Identify which cell holds the provided text, then report its [X, Y] central coordinate. 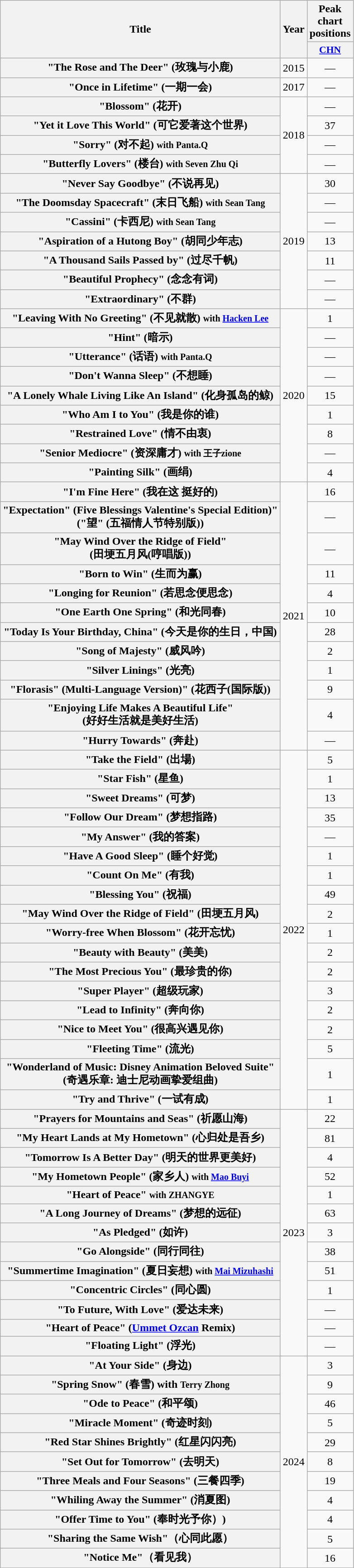
22 [330, 1119]
19 [330, 1481]
51 [330, 1271]
"Floating Light" (浮光) [140, 1346]
"Blossom" (花开) [140, 107]
"Miracle Moment" (奇迹时刻) [140, 1424]
"Who Am I to You" (我是你的谁) [140, 415]
"Expectation" (Five Blessings Valentine's Special Edition)"("望" (五福情人节特别版)) [140, 517]
10 [330, 613]
"Fleeting Time" (流光) [140, 1049]
38 [330, 1252]
"Follow Our Dream" (梦想指路) [140, 818]
"Offer Time to You" (奉时光予你）) [140, 1520]
"To Future, With Love" (爱达未来) [140, 1309]
"My Hometown People" (家乡人) with Mao Buyi [140, 1176]
"Wonderland of Music: Disney Animation Beloved Suite"(奇遇乐章: 迪士尼动画挚爱组曲) [140, 1074]
"Heart of Peace" (Ummet Ozcan Remix) [140, 1328]
"Enjoying Life Makes A Beautiful Life"(好好生活就是美好生活) [140, 715]
52 [330, 1176]
81 [330, 1138]
"The Most Precious You" (最珍贵的你) [140, 972]
"Hint" (暗示) [140, 338]
"Ode to Peace" (和平颂) [140, 1404]
"Nice to Meet You" (很高兴遇见你) [140, 1030]
"I'm Fine Here" (我在这 挺好的) [140, 492]
"Sorry" (对不起) with Panta.Q [140, 145]
15 [330, 396]
46 [330, 1404]
"Tomorrow Is A Better Day" (明天的世界更美好) [140, 1157]
"As Pledged" (如许) [140, 1232]
"May Wind Over the Ridge of Field" (田埂五月风) [140, 914]
"Have A Good Sleep" (睡个好觉) [140, 856]
"Beauty with Beauty" (美美) [140, 953]
"Beautiful Prophecy" (念念有词) [140, 280]
"Red Star Shines Brightly" (红星闪闪亮) [140, 1443]
"Set Out for Tomorrow" (去明天) [140, 1462]
2024 [293, 1462]
2020 [293, 396]
2015 [293, 68]
"Born to Win" (生而为赢) [140, 574]
"Butterfly Lovers" (楼台) with Seven Zhu Qi [140, 164]
"Spring Snow" (春雪) with Terry Zhong [140, 1385]
"Sweet Dreams" (可梦) [140, 799]
2023 [293, 1232]
"My Heart Lands at My Hometown" (心归处是吾乡) [140, 1138]
"May Wind Over the Ridge of Field"(田埂五月风(哼唱版)) [140, 549]
"Leaving With No Greeting" (不见就散) with Hacken Lee [140, 319]
63 [330, 1213]
"Blessing You" (祝福) [140, 895]
"Florasis" (Multi-Language Version)" (花西子(国际版)) [140, 690]
"A Thousand Sails Passed by" (过尽千帆) [140, 261]
"Song of Majesty" (威风吟) [140, 651]
"Cassini" (卡西尼) with Sean Tang [140, 222]
Title [140, 29]
2021 [293, 616]
"Hurry Towards" (奔赴) [140, 741]
"Sharing the Same Wish"（心同此愿） [140, 1539]
"The Doomsday Spacecraft" (末日飞船) with Sean Tang [140, 203]
"Notice Me"（看见我） [140, 1558]
"A Long Journey of Dreams" (梦想的远征) [140, 1213]
37 [330, 126]
CHN [330, 50]
"Aspiration of a Hutong Boy" (胡同少年志) [140, 242]
"Painting Silk" (画绢) [140, 473]
"Silver Linings" (光亮) [140, 670]
"Longing for Reunion" (若思念便思念) [140, 593]
"A Lonely Whale Living Like An Island" (化身孤岛的鲸) [140, 396]
2018 [293, 135]
Peak chart positions [330, 21]
"Go Alongside" (同行同往) [140, 1252]
"Today Is Your Birthday, China" (今天是你的生日，中国) [140, 632]
"Lead to Infinity" (奔向你) [140, 1011]
"Count On Me" (有我) [140, 876]
2017 [293, 87]
"The Rose and The Deer" (玫瑰与小鹿) [140, 68]
"Take the Field" (出場) [140, 760]
"Prayers for Mountains and Seas" (祈愿山海) [140, 1119]
"Super Player" (超级玩家) [140, 991]
"Utterance" (话语) with Panta.Q [140, 357]
"Restrained Love" (情不由衷) [140, 434]
30 [330, 184]
"Never Say Goodbye" (不说再见) [140, 184]
"One Earth One Spring" (和光同春) [140, 613]
"Yet it Love This World" (可它爱著这个世界) [140, 126]
"Try and Thrive" (一试有成) [140, 1099]
"Heart of Peace" with ZHANGYE [140, 1195]
49 [330, 895]
"Whiling Away the Summer" (消夏图) [140, 1501]
35 [330, 818]
"Senior Mediocre" (资深庸才) with 王子zione [140, 454]
Year [293, 29]
"Worry-free When Blossom" (花开忘忧) [140, 934]
2019 [293, 241]
2022 [293, 930]
"At Your Side" (身边) [140, 1366]
"Star Fish" (星鱼) [140, 779]
29 [330, 1443]
28 [330, 632]
"My Answer" (我的答案) [140, 837]
"Once in Lifetime" (一期一会) [140, 87]
"Summertime Imagination" (夏日妄想) with Mai Mizuhashi [140, 1271]
"Don't Wanna Sleep" (不想睡) [140, 376]
"Concentric Circles" (同心圆) [140, 1290]
"Three Meals and Four Seasons" (三餐四季) [140, 1481]
"Extraordinary" (不群) [140, 299]
